Output the [X, Y] coordinate of the center of the cell containing the given text.  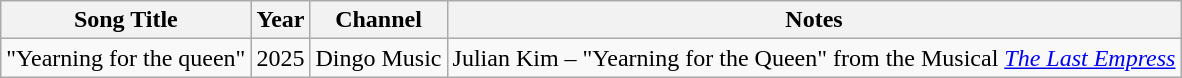
"Yearning for the queen" [126, 58]
Year [280, 20]
2025 [280, 58]
Notes [814, 20]
Song Title [126, 20]
Dingo Music [378, 58]
Channel [378, 20]
Julian Kim – "Yearning for the Queen" from the Musical The Last Empress [814, 58]
